Identify which cell holds the provided text, then report its [X, Y] central coordinate. 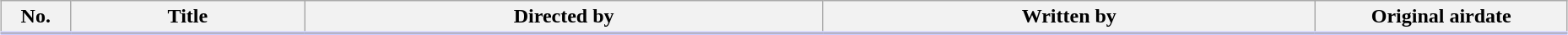
No. [35, 17]
Written by [1068, 17]
Title [187, 17]
Directed by [564, 17]
Original airdate [1441, 17]
